Scan for the cell matching the given text and deliver its (X, Y) coordinate at center. 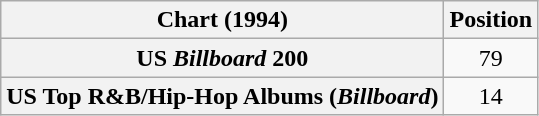
14 (491, 96)
79 (491, 58)
Chart (1994) (222, 20)
US Billboard 200 (222, 58)
US Top R&B/Hip-Hop Albums (Billboard) (222, 96)
Position (491, 20)
